Search for the cell housing the specified text and yield its [x, y] center coordinate. 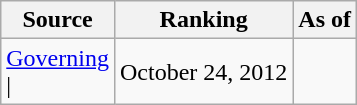
Governing| [58, 72]
As of [325, 20]
October 24, 2012 [203, 72]
Ranking [203, 20]
Source [58, 20]
